Scan for the cell matching the given text and deliver its [X, Y] coordinate at center. 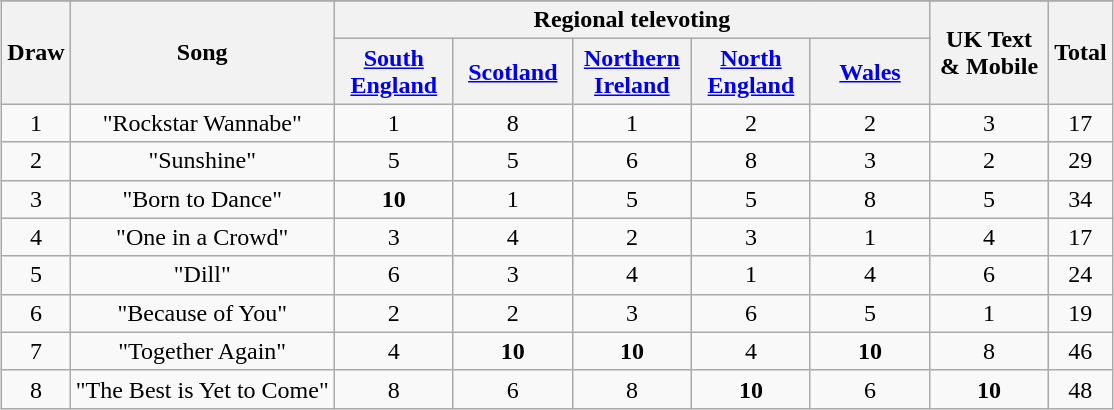
Wales [870, 72]
UK Text & Mobile [990, 52]
"Because of You" [202, 313]
29 [1081, 161]
34 [1081, 199]
"One in a Crowd" [202, 237]
Total [1081, 52]
19 [1081, 313]
Scotland [512, 72]
"Sunshine" [202, 161]
"Rockstar Wannabe" [202, 123]
7 [36, 351]
"Born to Dance" [202, 199]
"Together Again" [202, 351]
Regional televoting [632, 20]
46 [1081, 351]
"The Best is Yet to Come" [202, 389]
Draw [36, 52]
South England [394, 72]
24 [1081, 275]
"Dill" [202, 275]
North England [750, 72]
Northern Ireland [632, 72]
48 [1081, 389]
Song [202, 52]
